Pinpoint the cell where the given text exists, returning its (x, y) midpoint coordinate. 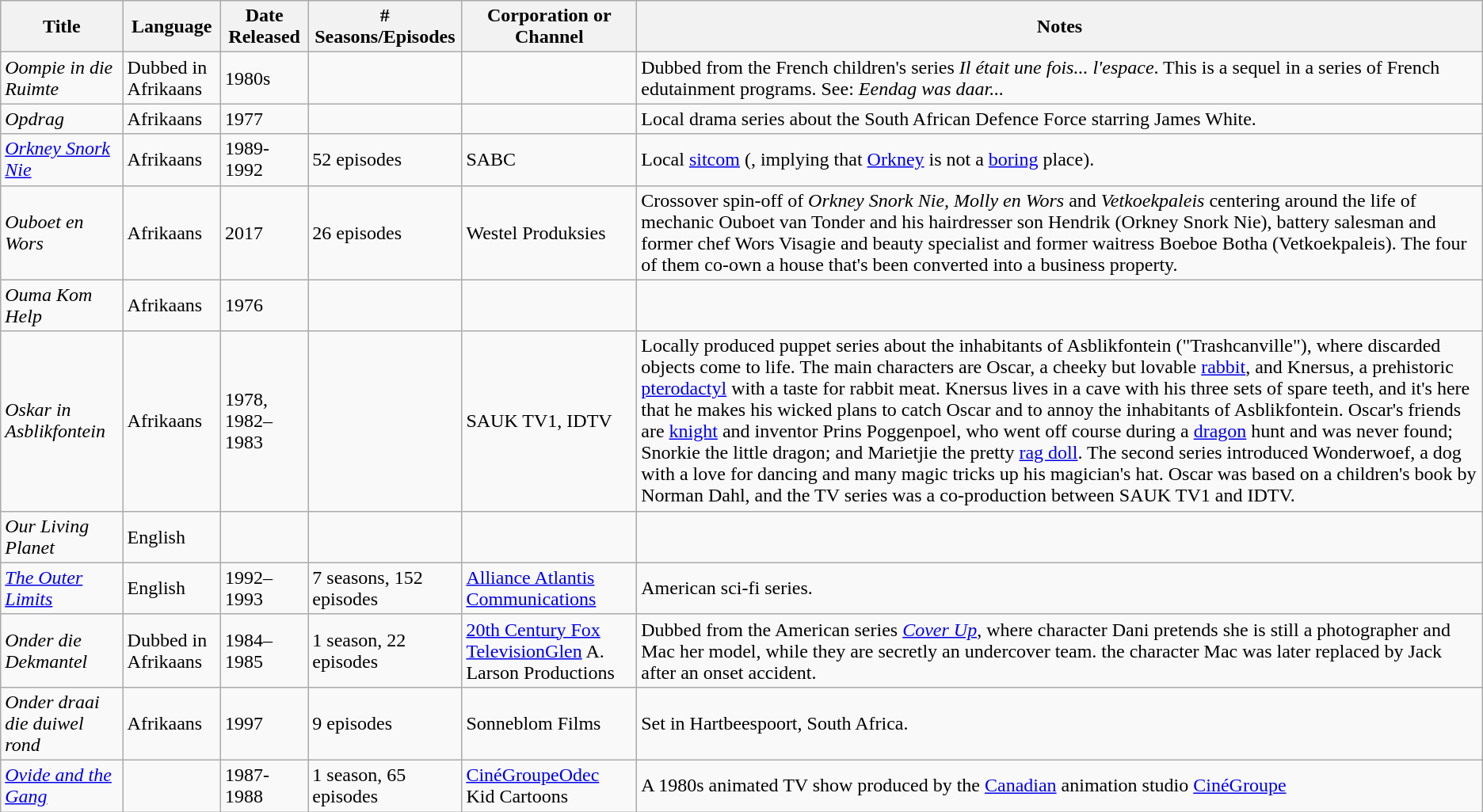
Local sitcom (, implying that Orkney is not a boring place). (1060, 160)
1977 (264, 119)
20th Century Fox TelevisionGlen A. Larson Productions (550, 650)
9 episodes (385, 723)
Our Living Planet (62, 537)
Oskar in Asblikfontein (62, 421)
1 season, 22 episodes (385, 650)
Title (62, 27)
Date Released (264, 27)
1984–1985 (264, 650)
Oompie in die Ruimte (62, 78)
2017 (264, 233)
7 seasons, 152 episodes (385, 588)
Set in Hartbeespoort, South Africa. (1060, 723)
1997 (264, 723)
SABC (550, 160)
Orkney Snork Nie (62, 160)
American sci-fi series. (1060, 588)
Ouboet en Wors (62, 233)
Local drama series about the South African Defence Force starring James White. (1060, 119)
Ouma Kom Help (62, 306)
Notes (1060, 27)
Corporation or Channel (550, 27)
Westel Produksies (550, 233)
Opdrag (62, 119)
1992–1993 (264, 588)
52 episodes (385, 160)
Sonneblom Films (550, 723)
1987-1988 (264, 786)
1976 (264, 306)
CinéGroupeOdec Kid Cartoons (550, 786)
Ovide and the Gang (62, 786)
Onder die Dekmantel (62, 650)
Language (171, 27)
1989-1992 (264, 160)
SAUK TV1, IDTV (550, 421)
Alliance Atlantis Communications (550, 588)
A 1980s animated TV show produced by the Canadian animation studio CinéGroupe (1060, 786)
1980s (264, 78)
26 episodes (385, 233)
The Outer Limits (62, 588)
# Seasons/Episodes (385, 27)
1978, 1982–1983 (264, 421)
1 season, 65 episodes (385, 786)
Onder draai die duiwel rond (62, 723)
